Provide the (x, y) coordinate of the cell's center where the given text is located.  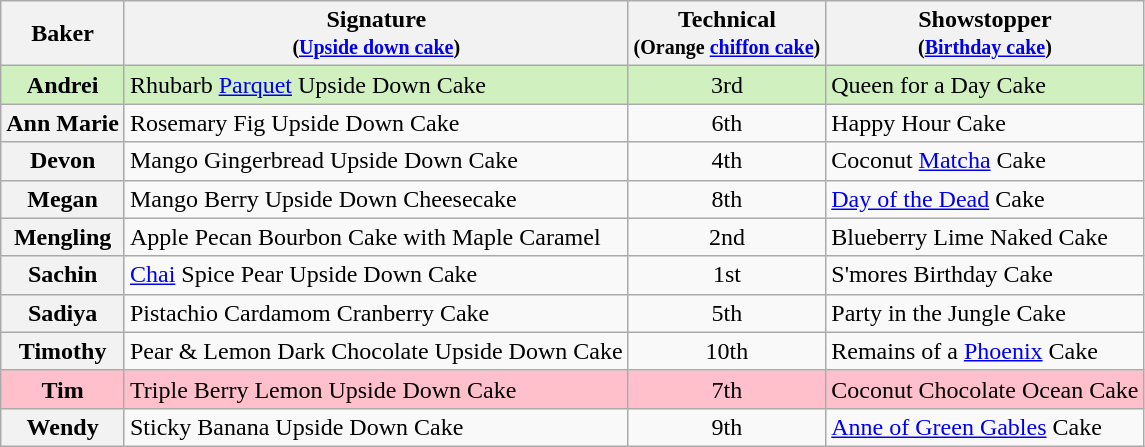
9th (727, 427)
Devon (63, 161)
Queen for a Day Cake (985, 85)
Rosemary Fig Upside Down Cake (376, 123)
Tim (63, 389)
Triple Berry Lemon Upside Down Cake (376, 389)
Ann Marie (63, 123)
1st (727, 275)
Pear & Lemon Dark Chocolate Upside Down Cake (376, 351)
Chai Spice Pear Upside Down Cake (376, 275)
5th (727, 313)
Apple Pecan Bourbon Cake with Maple Caramel (376, 237)
S'mores Birthday Cake (985, 275)
7th (727, 389)
Timothy (63, 351)
8th (727, 199)
Showstopper(Birthday cake) (985, 34)
Happy Hour Cake (985, 123)
Mango Berry Upside Down Cheesecake (376, 199)
Rhubarb Parquet Upside Down Cake (376, 85)
Andrei (63, 85)
Megan (63, 199)
Sticky Banana Upside Down Cake (376, 427)
Day of the Dead Cake (985, 199)
Mengling (63, 237)
2nd (727, 237)
Baker (63, 34)
Coconut Chocolate Ocean Cake (985, 389)
10th (727, 351)
Sadiya (63, 313)
Mango Gingerbread Upside Down Cake (376, 161)
Party in the Jungle Cake (985, 313)
Remains of a Phoenix Cake (985, 351)
6th (727, 123)
Wendy (63, 427)
Coconut Matcha Cake (985, 161)
Anne of Green Gables Cake (985, 427)
Sachin (63, 275)
4th (727, 161)
3rd (727, 85)
Blueberry Lime Naked Cake (985, 237)
Pistachio Cardamom Cranberry Cake (376, 313)
Technical(Orange chiffon cake) (727, 34)
Signature(Upside down cake) (376, 34)
